Scan for the cell matching the given text and deliver its [x, y] coordinate at center. 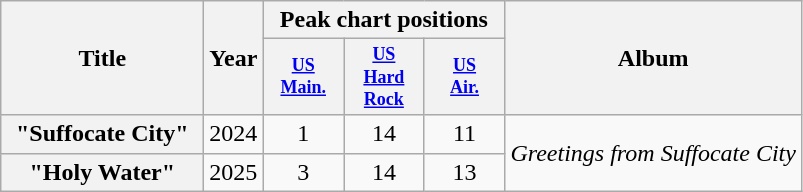
2024 [234, 134]
"Holy Water" [102, 172]
11 [464, 134]
Peak chart positions [384, 20]
Year [234, 58]
USHard Rock [384, 77]
2025 [234, 172]
"Suffocate City" [102, 134]
1 [304, 134]
3 [304, 172]
USMain. [304, 77]
USAir. [464, 77]
Title [102, 58]
13 [464, 172]
Album [654, 58]
Greetings from Suffocate City [654, 153]
